Locate the cell with the specified text and output its (X, Y) center coordinate. 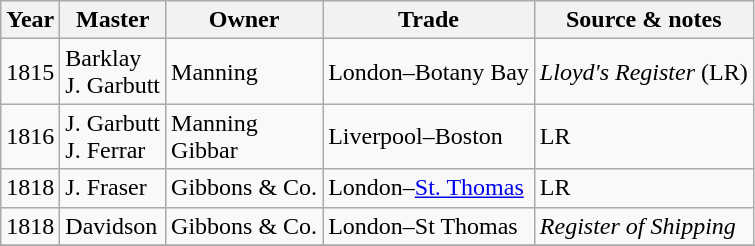
Source & notes (644, 20)
J. Fraser (113, 188)
BarklayJ. Garbutt (113, 72)
London–St. Thomas (429, 188)
Master (113, 20)
Liverpool–Boston (429, 136)
Owner (244, 20)
ManningGibbar (244, 136)
Manning (244, 72)
Register of Shipping (644, 226)
Year (30, 20)
Lloyd's Register (LR) (644, 72)
1816 (30, 136)
Trade (429, 20)
1815 (30, 72)
Davidson (113, 226)
J. GarbuttJ. Ferrar (113, 136)
London–St Thomas (429, 226)
London–Botany Bay (429, 72)
